Find where the given text appears and provide that cell's center as [X, Y] coordinate. 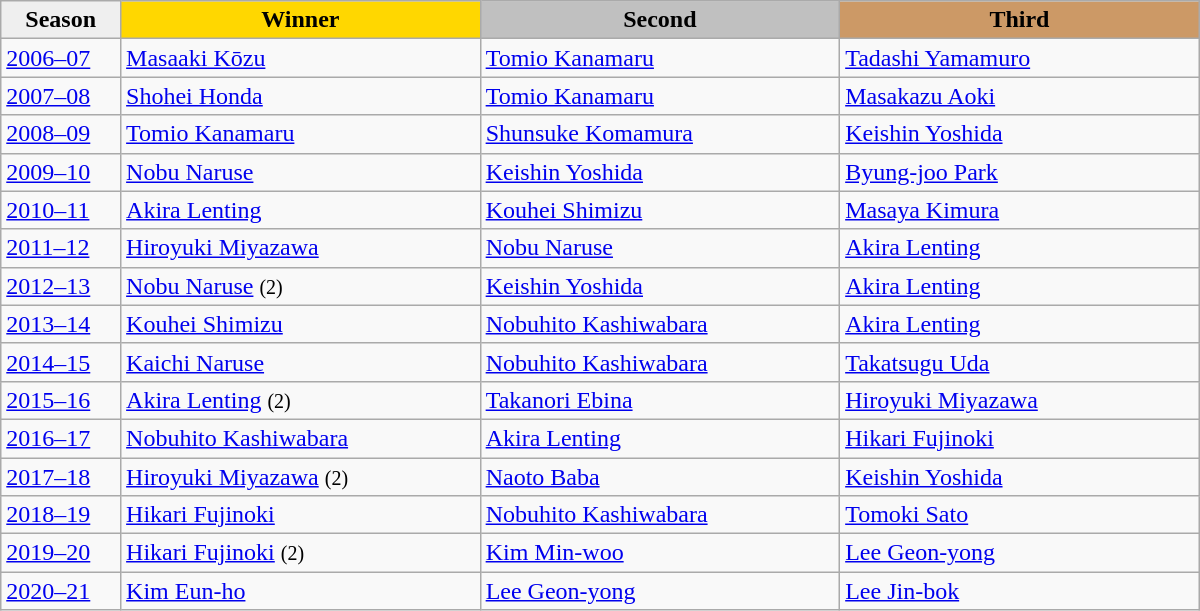
Shohei Honda [301, 96]
2014–15 [61, 362]
Winner [301, 20]
2020–21 [61, 591]
2006–07 [61, 58]
2011–12 [61, 248]
2018–19 [61, 515]
Byung-joo Park [1020, 172]
Akira Lenting (2) [301, 400]
2013–14 [61, 324]
2008–09 [61, 134]
2015–16 [61, 400]
Masaya Kimura [1020, 210]
2019–20 [61, 553]
Tomoki Sato [1020, 515]
Masakazu Aoki [1020, 96]
Nobu Naruse (2) [301, 286]
Hiroyuki Miyazawa (2) [301, 477]
Kim Eun-ho [301, 591]
Takatsugu Uda [1020, 362]
Masaaki Kōzu [301, 58]
Lee Jin-bok [1020, 591]
2007–08 [61, 96]
2010–11 [61, 210]
2012–13 [61, 286]
Hikari Fujinoki (2) [301, 553]
Second [660, 20]
Takanori Ebina [660, 400]
Third [1020, 20]
Kaichi Naruse [301, 362]
Shunsuke Komamura [660, 134]
Naoto Baba [660, 477]
Kim Min-woo [660, 553]
Season [61, 20]
Tadashi Yamamuro [1020, 58]
2009–10 [61, 172]
2016–17 [61, 438]
2017–18 [61, 477]
